Detect which cell encompasses the target text, then output its [x, y] center coordinate. 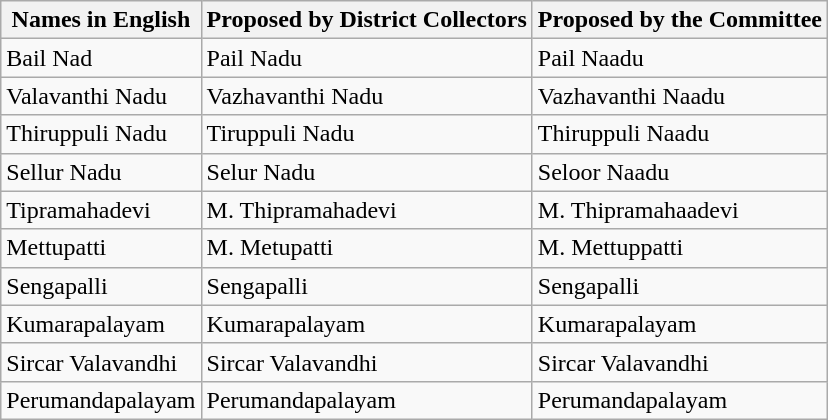
Proposed by the Committee [680, 20]
M. Thipramahadevi [366, 210]
Seloor Naadu [680, 172]
Vazhavanthi Nadu [366, 96]
M. Thipramahaadevi [680, 210]
M. Metupatti [366, 248]
Pail Nadu [366, 58]
Proposed by District Collectors [366, 20]
Thiruppuli Nadu [101, 134]
Bail Nad [101, 58]
M. Mettuppatti [680, 248]
Tipramahadevi [101, 210]
Mettupatti [101, 248]
Tiruppuli Nadu [366, 134]
Selur Nadu [366, 172]
Pail Naadu [680, 58]
Names in English [101, 20]
Sellur Nadu [101, 172]
Valavanthi Nadu [101, 96]
Thiruppuli Naadu [680, 134]
Vazhavanthi Naadu [680, 96]
